Return [X, Y] of the center of cell containing provided text 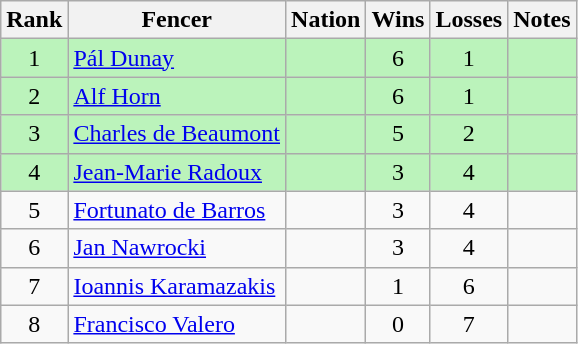
Nation [326, 20]
Pál Dunay [177, 58]
Charles de Beaumont [177, 134]
Rank [34, 20]
Losses [469, 20]
Fencer [177, 20]
8 [34, 324]
Notes [542, 20]
Jan Nawrocki [177, 248]
Francisco Valero [177, 324]
Alf Horn [177, 96]
Jean-Marie Radoux [177, 172]
0 [398, 324]
Wins [398, 20]
Ioannis Karamazakis [177, 286]
Fortunato de Barros [177, 210]
